Return the (X, Y) coordinate for the center point of the cell that contains the specified text.  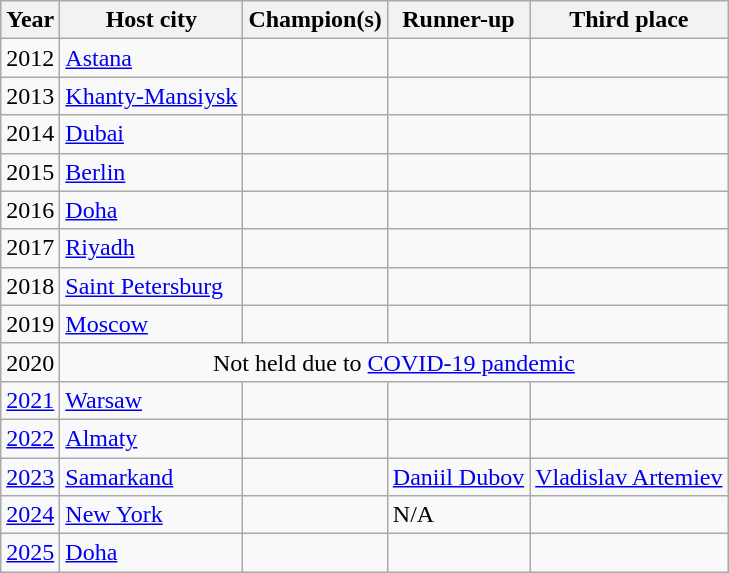
Dubai (152, 134)
2017 (30, 248)
2022 (30, 438)
2023 (30, 477)
Saint Petersburg (152, 286)
Samarkand (152, 477)
N/A (458, 515)
Moscow (152, 324)
2015 (30, 172)
2012 (30, 58)
Host city (152, 20)
Berlin (152, 172)
2013 (30, 96)
Daniil Dubov (458, 477)
Warsaw (152, 400)
2020 (30, 362)
Khanty-Mansiysk (152, 96)
2024 (30, 515)
New York (152, 515)
2021 (30, 400)
2014 (30, 134)
Year (30, 20)
Runner-up (458, 20)
Almaty (152, 438)
Not held due to COVID-19 pandemic (394, 362)
Third place (629, 20)
Vladislav Artemiev (629, 477)
2019 (30, 324)
Riyadh (152, 248)
Astana (152, 58)
2025 (30, 553)
Champion(s) (315, 20)
2016 (30, 210)
2018 (30, 286)
